For the text-containing cell, return its midpoint in (x, y) coordinate format. 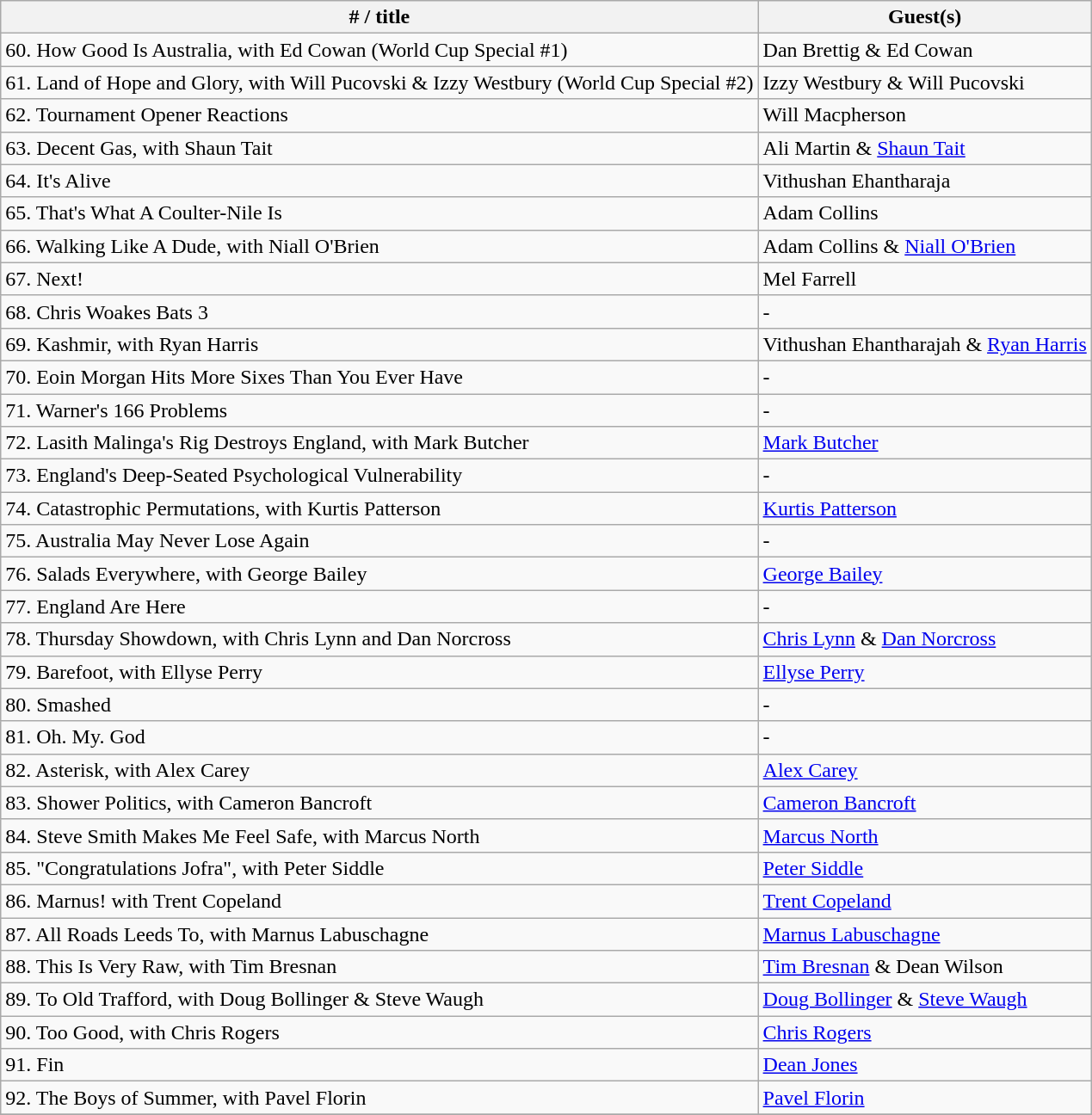
86. Marnus! with Trent Copeland (379, 901)
83. Shower Politics, with Cameron Bancroft (379, 803)
Ellyse Perry (924, 672)
Doug Bollinger & Steve Waugh (924, 1000)
87. All Roads Leeds To, with Marnus Labuschagne (379, 933)
Guest(s) (924, 17)
Vithushan Ehantharaja (924, 181)
74. Catastrophic Permutations, with Kurtis Patterson (379, 508)
89. To Old Trafford, with Doug Bollinger & Steve Waugh (379, 1000)
Marcus North (924, 835)
67. Next! (379, 279)
Izzy Westbury & Will Pucovski (924, 83)
62. Tournament Opener Reactions (379, 115)
Will Macpherson (924, 115)
# / title (379, 17)
63. Decent Gas, with Shaun Tait (379, 148)
78. Thursday Showdown, with Chris Lynn and Dan Norcross (379, 639)
76. Salads Everywhere, with George Bailey (379, 574)
68. Chris Woakes Bats 3 (379, 311)
Dean Jones (924, 1065)
Tim Bresnan & Dean Wilson (924, 967)
Trent Copeland (924, 901)
Mel Farrell (924, 279)
60. How Good Is Australia, with Ed Cowan (World Cup Special #1) (379, 50)
Cameron Bancroft (924, 803)
Vithushan Ehantharajah & Ryan Harris (924, 344)
Dan Brettig & Ed Cowan (924, 50)
Adam Collins & Niall O'Brien (924, 246)
72. Lasith Malinga's Rig Destroys England, with Mark Butcher (379, 443)
75. Australia May Never Lose Again (379, 541)
85. "Congratulations Jofra", with Peter Siddle (379, 868)
Chris Lynn & Dan Norcross (924, 639)
92. The Boys of Summer, with Pavel Florin (379, 1098)
73. England's Deep-Seated Psychological Vulnerability (379, 476)
66. Walking Like A Dude, with Niall O'Brien (379, 246)
Adam Collins (924, 213)
George Bailey (924, 574)
Peter Siddle (924, 868)
91. Fin (379, 1065)
61. Land of Hope and Glory, with Will Pucovski & Izzy Westbury (World Cup Special #2) (379, 83)
Chris Rogers (924, 1032)
77. England Are Here (379, 607)
69. Kashmir, with Ryan Harris (379, 344)
Kurtis Patterson (924, 508)
Alex Carey (924, 770)
71. Warner's 166 Problems (379, 410)
Ali Martin & Shaun Tait (924, 148)
Marnus Labuschagne (924, 933)
81. Oh. My. God (379, 737)
65. That's What A Coulter-Nile Is (379, 213)
90. Too Good, with Chris Rogers (379, 1032)
Pavel Florin (924, 1098)
Mark Butcher (924, 443)
82. Asterisk, with Alex Carey (379, 770)
79. Barefoot, with Ellyse Perry (379, 672)
84. Steve Smith Makes Me Feel Safe, with Marcus North (379, 835)
64. It's Alive (379, 181)
70. Eoin Morgan Hits More Sixes Than You Ever Have (379, 377)
88. This Is Very Raw, with Tim Bresnan (379, 967)
80. Smashed (379, 705)
